Detect which cell encompasses the target text, then output its (X, Y) center coordinate. 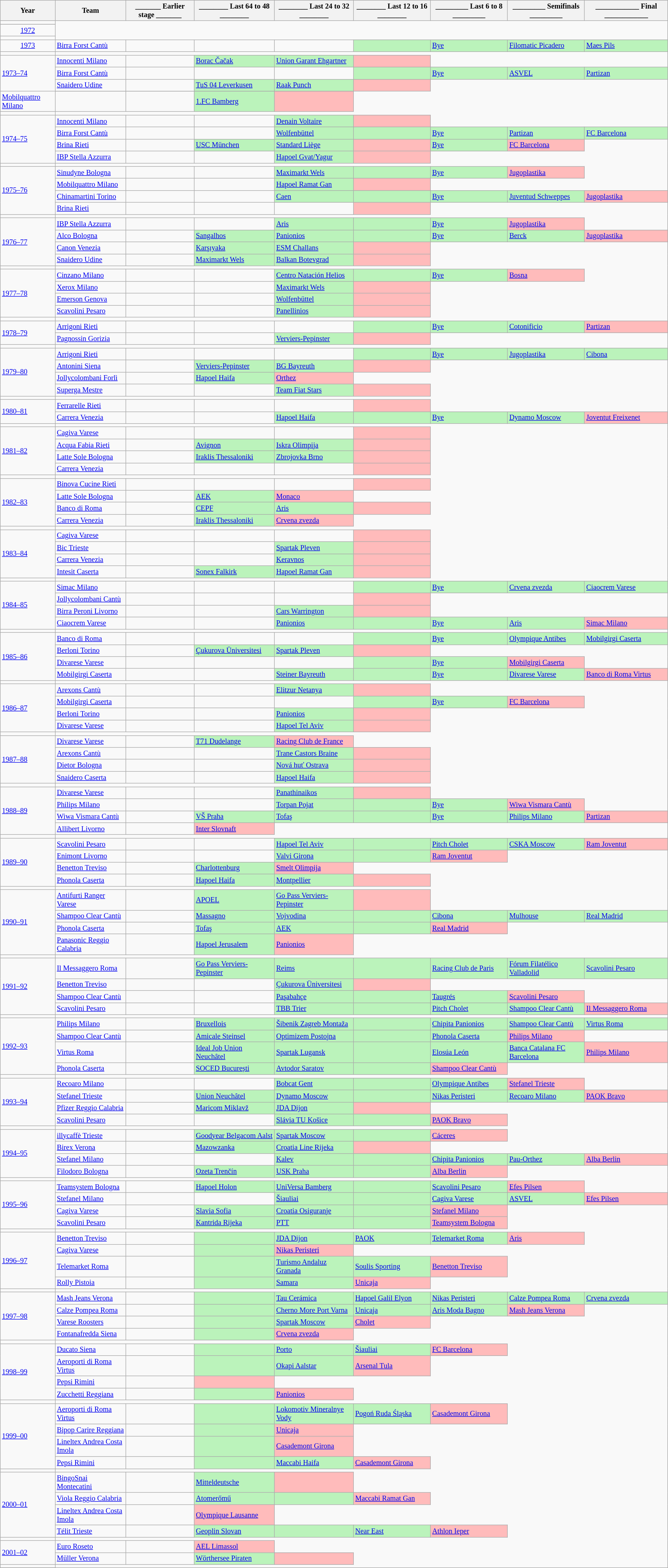
Maccabi Haifa (314, 1463)
Borac Čačak (234, 61)
1.FC Bamberg (234, 101)
Zucchetti Reggiana (90, 1394)
1998–99 (28, 1372)
Mulhouse (546, 916)
Goodyear Belgacom Aalst (234, 1135)
Maes Pils (626, 46)
Team Fiat Stars (314, 390)
________ Last 24 to 32 ________ (314, 10)
PTT (314, 1223)
Paşabahçe (314, 997)
Racing Club de France (314, 741)
1988–89 (28, 811)
SOCED București (234, 1068)
Union Neuchâtel (234, 1096)
____________ Final ____________ (626, 10)
PAOK (392, 1238)
Rolly Pistoia (90, 1283)
Slavia Sofia (234, 1211)
Sonex Falkirk (234, 571)
Pogoń Ruda Śląska (392, 1414)
Soulis Sporting (392, 1266)
Monaco (314, 496)
1982–83 (28, 502)
Cholet (392, 1322)
Filomatic Picadero (546, 46)
Bipop Carire Reggiana (90, 1430)
Cáceres (469, 1135)
Superga Mestre (90, 390)
Alco Bologna (90, 236)
Cotonificio (546, 327)
Antifurti Ranger Varese (90, 900)
Trane Castors Braine (314, 753)
Taugrés (469, 997)
USK Praha (314, 1171)
Fórum Filatélico Valladolid (546, 968)
Ideal Job Union Neuchâtel (234, 1052)
Standard Liège (314, 145)
Racing Club de Paris (469, 968)
Arsenal Tula (392, 1366)
Mitteldeutsche (234, 1482)
Ferrarelle Rieti (90, 405)
Raak Punch (314, 85)
Antonini Siena (90, 366)
TBB Trier (314, 1009)
Bruxellois (234, 1024)
Karşıyaka (234, 248)
Avtodor Saratov (314, 1068)
Enimont Livorno (90, 856)
Croatia Osiguranje (314, 1211)
Bic Trieste (90, 548)
Chinamartini Torino (90, 196)
Zbrojovka Brno (314, 457)
Reims (314, 968)
Spartak Lugansk (314, 1052)
_________ Last 6 to 8 _________ (469, 10)
1997–98 (28, 1316)
Pau-Orthez (546, 1159)
TuS 04 Leverkusen (234, 85)
Panathinaikos (314, 793)
Télit Trieste (90, 1531)
_________ Semifinals _________ (546, 10)
Banco di Roma Virtus (626, 674)
Panellinios (314, 311)
1991–92 (28, 986)
Acqua Fabia Rieti (90, 445)
Smelt Olimpija (314, 868)
Birex Verona (90, 1147)
________ Last 64 to 48 ________ (234, 10)
Banca Catalana FC Barcelona (546, 1052)
Amicale Steinsel (234, 1036)
Viola Reggio Calabria (90, 1499)
Intesit Caserta (90, 571)
Hapoel Jerusalem (234, 944)
_______ Earlier stage _______ (160, 10)
Panasonic Reggio Calabria (90, 944)
1989–90 (28, 862)
Emerson Genova (90, 299)
Slávia TU Košice (314, 1120)
Binova Cucine Rieti (90, 484)
Team (90, 10)
Pfizer Reggio Calabria (90, 1108)
Athlon Ieper (469, 1531)
Pagnossin Gorizia (90, 338)
Snaidero Caserta (90, 777)
Caen (314, 196)
Valvi Girona (314, 856)
APOEL (234, 900)
Hapoel Gvat/Yagur (314, 157)
Hapoel Galil Elyon (392, 1298)
Bosna (546, 275)
Union Garant Ehgartner (314, 61)
________ Last 12 to 16 ________ (392, 10)
Montpellier (314, 880)
1994–95 (28, 1154)
AEL Limassol (234, 1547)
Centro Natación Helios (314, 275)
Šibenik Zagreb Montaža (314, 1024)
1983–84 (28, 554)
Atomerőmű (234, 1499)
Orthez (314, 378)
1974–75 (28, 139)
Hapoel Holon (234, 1187)
USC München (234, 145)
Turismo Andaluz Granada (314, 1266)
Xerox Milano (90, 287)
1990–91 (28, 922)
Dietor Bologna (90, 765)
1978–79 (28, 333)
Varese Roosters (90, 1322)
Birra Peroni Livorno (90, 611)
Steiner Bayreuth (314, 674)
1985–86 (28, 656)
1981–82 (28, 451)
1979–80 (28, 372)
Wörthersee Piraten (234, 1558)
Kalev (314, 1159)
Optimizem Postojna (314, 1036)
Cinzano Milano (90, 275)
Canon Venezia (90, 248)
Fontanafredda Siena (90, 1334)
1973–74 (28, 73)
Year (28, 10)
1987–88 (28, 760)
Euro Roseto (90, 1547)
CSKA Moscow (546, 844)
Samara (314, 1283)
ESM Challans (314, 248)
CEPF (234, 508)
Lokomotiv Mineralnye Vody (314, 1414)
BG Bayreuth (314, 366)
Charlottenburg (234, 868)
Croatia Line Rijeka (314, 1147)
Juventud Schweppes (546, 196)
Olympique Lausanne (234, 1515)
1984–85 (28, 605)
Ducato Siena (90, 1350)
Maricom Miklavž (234, 1108)
Iskra Olimpija (314, 445)
T71 Dudelange (234, 741)
Ozeta Trenčín (234, 1171)
1977–78 (28, 293)
Jollycolombani Forlì (90, 378)
Keravnos (314, 560)
Massagno (234, 916)
Bobcat Gent (314, 1084)
Müller Verona (90, 1558)
Geoplin Slovan (234, 1531)
Sinudyne Bologna (90, 172)
Kantrida Rijeka (234, 1223)
Jollycolombani Cantù (90, 599)
Allibert Livorno (90, 829)
Elitzur Netanya (314, 690)
1992–93 (28, 1046)
Cars Warrington (314, 611)
Elosúa León (469, 1052)
Sangalhos (234, 236)
Inter Slovnaft (234, 829)
VŠ Praha (234, 817)
Mazowzanka (234, 1147)
1999–00 (28, 1436)
UniVersa Bamberg (314, 1187)
illycaffè Trieste (90, 1135)
Denain Voltaire (314, 121)
Avignon (234, 445)
Near East (392, 1531)
Okapi Aalstar (314, 1366)
1986–87 (28, 708)
Vojvodina (314, 916)
Balkan Botevgrad (314, 260)
Porto (314, 1350)
1995–96 (28, 1205)
1973 (28, 46)
1993–94 (28, 1102)
1980–81 (28, 411)
2001–02 (28, 1553)
Aris Moda Bagno (469, 1310)
Joventut Freixenet (626, 418)
Torpan Pojat (314, 805)
Tau Cerámica (314, 1298)
Maccabi Ramat Gan (392, 1499)
1996–97 (28, 1261)
Filodoro Bologna (90, 1171)
Berck (546, 236)
Nová huť Ostrava (314, 765)
2000–01 (28, 1504)
BingoSnai Montecatini (90, 1482)
1976–77 (28, 242)
Cherno More Port Varna (314, 1310)
1975–76 (28, 190)
1972 (28, 30)
